Extract the (x, y) coordinate from the center of the cell holding the provided text.  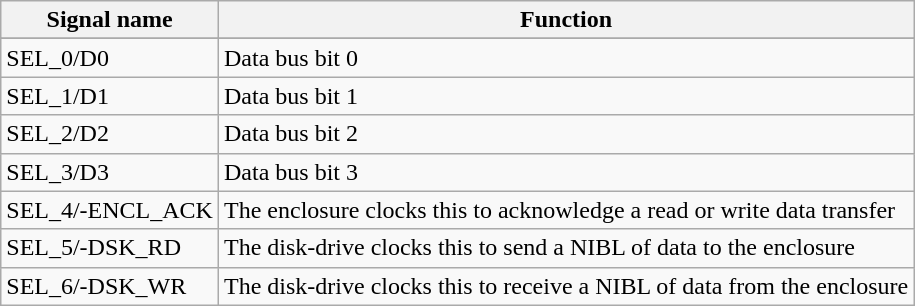
SEL_5/-DSK_RD (110, 248)
Function (566, 20)
The disk-drive clocks this to send a NIBL of data to the enclosure (566, 248)
Data bus bit 3 (566, 172)
SEL_3/D3 (110, 172)
The disk-drive clocks this to receive a NIBL of data from the enclosure (566, 286)
The enclosure clocks this to acknowledge a read or write data transfer (566, 210)
Data bus bit 0 (566, 58)
Data bus bit 2 (566, 134)
SEL_4/-ENCL_ACK (110, 210)
Signal name (110, 20)
SEL_1/D1 (110, 96)
SEL_6/-DSK_WR (110, 286)
SEL_2/D2 (110, 134)
Data bus bit 1 (566, 96)
SEL_0/D0 (110, 58)
